Pinpoint the cell where the given text exists, returning its [X, Y] midpoint coordinate. 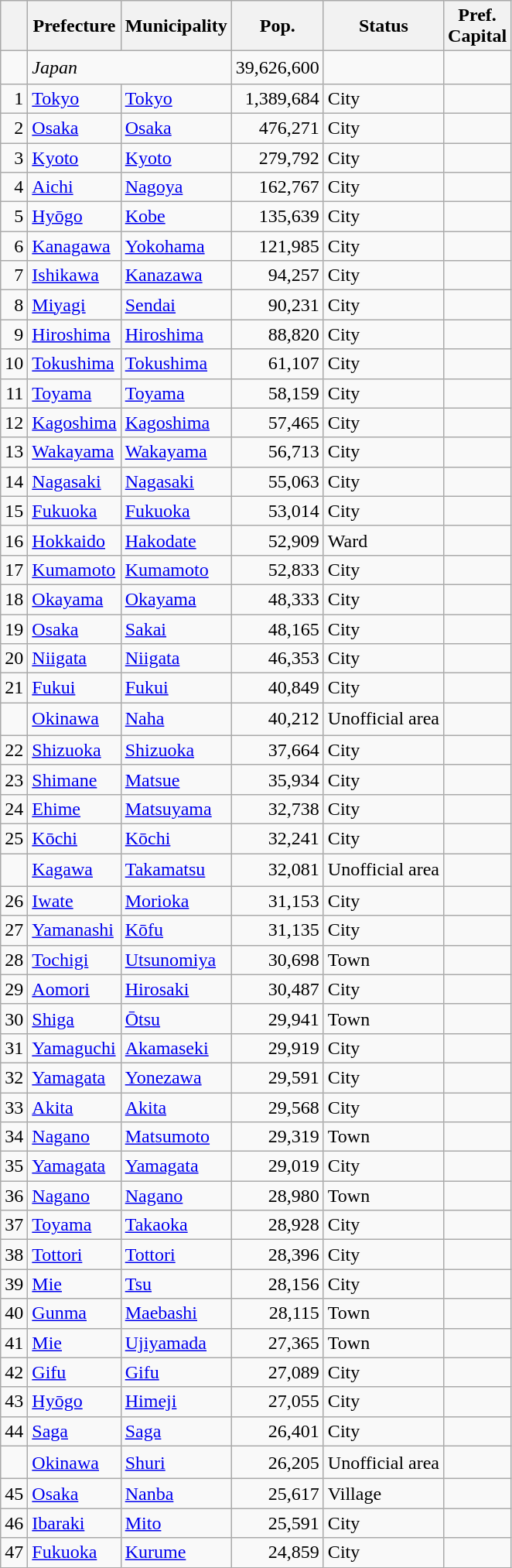
Himeji [176, 1402]
135,639 [277, 217]
Morioka [176, 901]
29 [14, 989]
Matsue [176, 779]
27,089 [277, 1372]
27,055 [277, 1402]
34 [14, 1137]
8 [14, 305]
12 [14, 423]
94,257 [277, 276]
39,626,600 [277, 68]
32,738 [277, 809]
25 [14, 838]
47 [14, 1553]
Kanazawa [176, 276]
20 [14, 659]
26,205 [277, 1463]
Kanagawa [74, 246]
Kagawa [74, 870]
Kōfu [176, 930]
21 [14, 688]
29,319 [277, 1137]
40,849 [277, 688]
29,568 [277, 1108]
Sakai [176, 629]
Village [384, 1494]
29,019 [277, 1166]
42 [14, 1372]
29,919 [277, 1048]
Hokkaido [74, 540]
31 [14, 1048]
25,617 [277, 1494]
Ishikawa [74, 276]
Takamatsu [176, 870]
41 [14, 1343]
58,159 [277, 393]
18 [14, 599]
30 [14, 1019]
13 [14, 452]
32,241 [277, 838]
Ōtsu [176, 1019]
476,271 [277, 128]
23 [14, 779]
52,909 [277, 540]
36 [14, 1196]
Yamaguchi [74, 1048]
2 [14, 128]
26 [14, 901]
15 [14, 511]
16 [14, 540]
121,985 [277, 246]
Utsunomiya [176, 960]
Hakodate [176, 540]
52,833 [277, 570]
Miyagi [74, 305]
6 [14, 246]
31,135 [277, 930]
Shiga [74, 1019]
90,231 [277, 305]
28,115 [277, 1313]
37 [14, 1225]
28 [14, 960]
29,591 [277, 1077]
Naha [176, 720]
88,820 [277, 334]
9 [14, 334]
32 [14, 1077]
5 [14, 217]
Yonezawa [176, 1077]
Yamanashi [74, 930]
38 [14, 1255]
3 [14, 157]
31,153 [277, 901]
35,934 [277, 779]
Aomori [74, 989]
55,063 [277, 481]
17 [14, 570]
Pop. [277, 26]
48,333 [277, 599]
162,767 [277, 187]
7 [14, 276]
Nanba [176, 1494]
46 [14, 1523]
30,698 [277, 960]
Ujiyamada [176, 1343]
24,859 [277, 1553]
28,156 [277, 1284]
Tochigi [74, 960]
279,792 [277, 157]
26,401 [277, 1431]
39 [14, 1284]
Sendai [176, 305]
1 [14, 98]
Ward [384, 540]
24 [14, 809]
Shimane [74, 779]
Municipality [176, 26]
Iwate [74, 901]
30,487 [277, 989]
40,212 [277, 720]
43 [14, 1402]
Gunma [74, 1313]
32,081 [277, 870]
48,165 [277, 629]
37,664 [277, 750]
Aichi [74, 187]
27,365 [277, 1343]
Matsumoto [176, 1137]
25,591 [277, 1523]
Akamaseki [176, 1048]
35 [14, 1166]
Prefecture [74, 26]
Mito [176, 1523]
11 [14, 393]
45 [14, 1494]
Pref.Capital [478, 26]
29,941 [277, 1019]
Ehime [74, 809]
10 [14, 364]
Hirosaki [176, 989]
57,465 [277, 423]
Takaoka [176, 1225]
Ibaraki [74, 1523]
53,014 [277, 511]
Shuri [176, 1463]
Status [384, 26]
4 [14, 187]
27 [14, 930]
44 [14, 1431]
33 [14, 1108]
14 [14, 481]
40 [14, 1313]
Nagoya [176, 187]
19 [14, 629]
Tsu [176, 1284]
28,980 [277, 1196]
Japan [130, 68]
Matsuyama [176, 809]
28,396 [277, 1255]
56,713 [277, 452]
Kobe [176, 217]
Maebashi [176, 1313]
Yokohama [176, 246]
28,928 [277, 1225]
46,353 [277, 659]
Kurume [176, 1553]
61,107 [277, 364]
22 [14, 750]
1,389,684 [277, 98]
